Scan for the cell matching the given text and deliver its [x, y] coordinate at center. 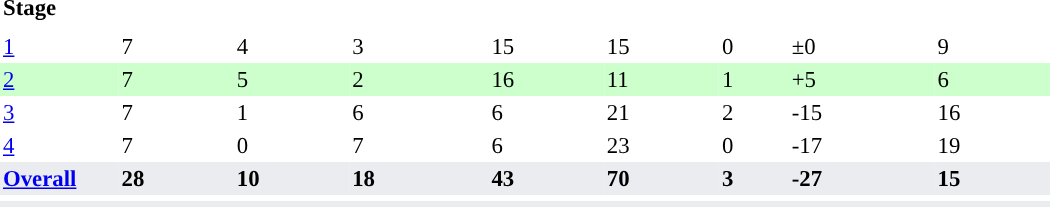
±0 [862, 46]
18 [406, 178]
70 [662, 178]
11 [662, 80]
Overall [59, 178]
23 [662, 146]
5 [292, 80]
+5 [862, 80]
9 [992, 46]
19 [992, 146]
-15 [862, 112]
28 [176, 178]
-27 [862, 178]
21 [662, 112]
-17 [862, 146]
10 [292, 178]
43 [546, 178]
